Scan for the cell matching the given text and deliver its (x, y) coordinate at center. 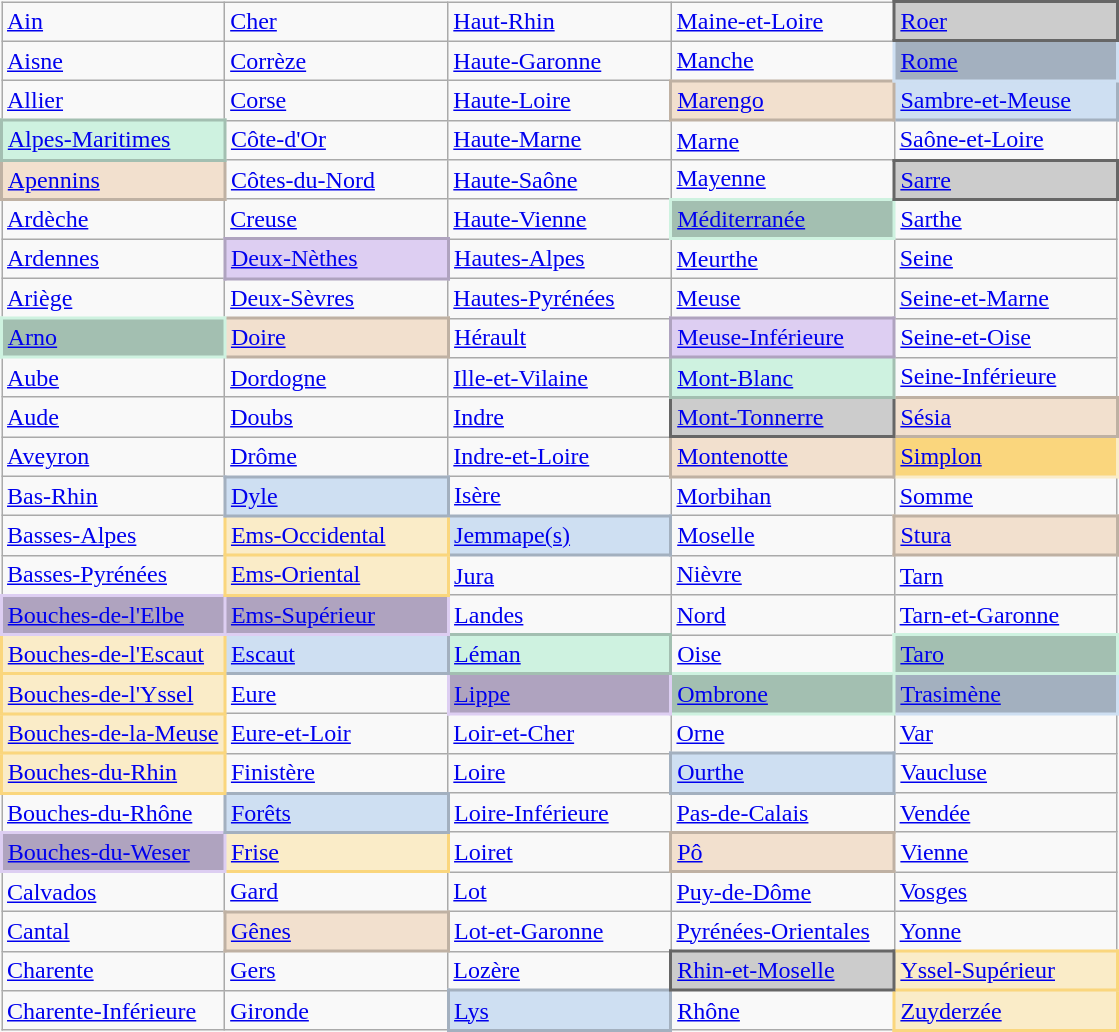
Haute-Vienne (560, 219)
Montenotte (782, 457)
Rome (1006, 61)
Landes (560, 615)
Dordogne (336, 378)
Aveyron (114, 457)
Lot-et-Garonne (560, 931)
Oise (782, 654)
Ille-et-Vilaine (560, 378)
Basses-Alpes (114, 536)
Meurthe (782, 259)
Corrèze (336, 61)
Yssel-Supérieur (1006, 971)
Bouches-de-l'Yssel (114, 694)
Saône-et-Loire (1006, 140)
Nord (782, 615)
Isère (560, 496)
Moselle (782, 536)
Stura (1006, 536)
Ardennes (114, 259)
Loir-et-Cher (560, 734)
Lippe (560, 694)
Basses-Pyrénées (114, 575)
Charente-Inférieure (114, 1011)
Dyle (336, 496)
Allier (114, 101)
Côte-d'Or (336, 140)
Hérault (560, 338)
Mont-Tonnerre (782, 417)
Zuyderzée (1006, 1011)
Sésia (1006, 417)
Loire-Inférieure (560, 813)
Gênes (336, 931)
Drôme (336, 457)
Simplon (1006, 457)
Forêts (336, 813)
Loiret (560, 852)
Eure (336, 694)
Marengo (782, 101)
Seine-Inférieure (1006, 378)
Ourthe (782, 773)
Lys (560, 1011)
Doire (336, 338)
Doubs (336, 417)
Haute-Garonne (560, 61)
Gers (336, 971)
Sarthe (1006, 219)
Lozère (560, 971)
Meuse-Inférieure (782, 338)
Orne (782, 734)
Bouches-du-Weser (114, 852)
Alpes-Maritimes (114, 140)
Sambre-et-Meuse (1006, 101)
Côtes-du-Nord (336, 180)
Corse (336, 101)
Deux-Nèthes (336, 259)
Bas-Rhin (114, 496)
Bouches-du-Rhône (114, 813)
Ain (114, 22)
Taro (1006, 654)
Somme (1006, 496)
Frise (336, 852)
Haute-Marne (560, 140)
Vaucluse (1006, 773)
Mont-Blanc (782, 378)
Cantal (114, 931)
Hautes-Pyrénées (560, 298)
Seine (1006, 259)
Deux-Sèvres (336, 298)
Vosges (1006, 892)
Tarn-et-Garonne (1006, 615)
Sarre (1006, 180)
Aude (114, 417)
Gard (336, 892)
Nièvre (782, 575)
Apennins (114, 180)
Bouches-de-la-Meuse (114, 734)
Creuse (336, 219)
Pyrénées-Orientales (782, 931)
Loire (560, 773)
Lot (560, 892)
Ardèche (114, 219)
Gironde (336, 1011)
Mayenne (782, 180)
Indre (560, 417)
Léman (560, 654)
Haut-Rhin (560, 22)
Bouches-de-l'Elbe (114, 615)
Ombrone (782, 694)
Seine-et-Marne (1006, 298)
Ems-Occidental (336, 536)
Rhône (782, 1011)
Eure-et-Loir (336, 734)
Calvados (114, 892)
Meuse (782, 298)
Ems-Supérieur (336, 615)
Morbihan (782, 496)
Hautes-Alpes (560, 259)
Seine-et-Oise (1006, 338)
Cher (336, 22)
Méditerranée (782, 219)
Jemmape(s) (560, 536)
Ems-Oriental (336, 575)
Bouches-du-Rhin (114, 773)
Vienne (1006, 852)
Puy-de-Dôme (782, 892)
Marne (782, 140)
Trasimène (1006, 694)
Manche (782, 61)
Bouches-de-l'Escaut (114, 654)
Escaut (336, 654)
Roer (1006, 22)
Charente (114, 971)
Yonne (1006, 931)
Jura (560, 575)
Haute-Saône (560, 180)
Finistère (336, 773)
Vendée (1006, 813)
Tarn (1006, 575)
Pô (782, 852)
Indre-et-Loire (560, 457)
Arno (114, 338)
Aube (114, 378)
Pas-de-Calais (782, 813)
Aisne (114, 61)
Haute-Loire (560, 101)
Rhin-et-Moselle (782, 971)
Maine-et-Loire (782, 22)
Var (1006, 734)
Ariège (114, 298)
